Determine the [X, Y] coordinate at the center of the cell enclosing the given text.  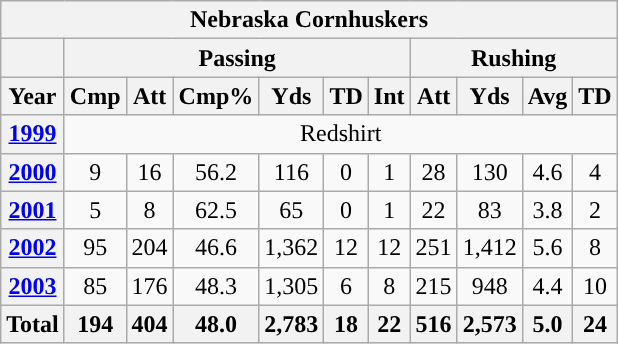
Redshirt [340, 134]
65 [292, 210]
Cmp% [216, 96]
5.6 [548, 248]
Nebraska Cornhuskers [309, 20]
1999 [33, 134]
Cmp [95, 96]
16 [150, 172]
116 [292, 172]
176 [150, 286]
Passing [237, 58]
194 [95, 324]
18 [346, 324]
24 [595, 324]
516 [434, 324]
404 [150, 324]
5 [95, 210]
10 [595, 286]
62.5 [216, 210]
Total [33, 324]
130 [490, 172]
3.8 [548, 210]
46.6 [216, 248]
2 [595, 210]
Year [33, 96]
95 [95, 248]
Avg [548, 96]
251 [434, 248]
85 [95, 286]
1,412 [490, 248]
48.3 [216, 286]
Rushing [514, 58]
215 [434, 286]
2000 [33, 172]
2002 [33, 248]
2,573 [490, 324]
204 [150, 248]
2,783 [292, 324]
4.4 [548, 286]
9 [95, 172]
6 [346, 286]
2001 [33, 210]
1,305 [292, 286]
2003 [33, 286]
4.6 [548, 172]
948 [490, 286]
48.0 [216, 324]
4 [595, 172]
83 [490, 210]
1,362 [292, 248]
56.2 [216, 172]
5.0 [548, 324]
28 [434, 172]
Int [389, 96]
